Find where the given text appears and provide that cell's center as [X, Y] coordinate. 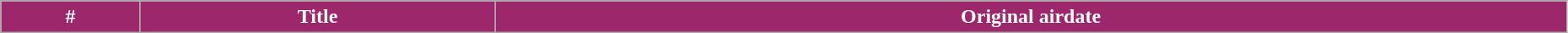
# [71, 17]
Title [317, 17]
Original airdate [1031, 17]
